Return (X, Y) of the center of cell containing provided text 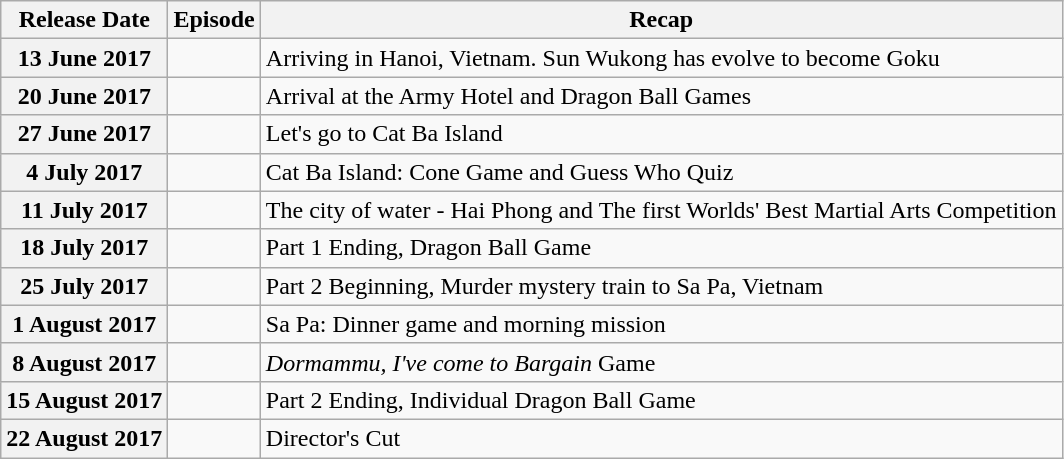
27 June 2017 (84, 134)
The city of water - Hai Phong and The first Worlds' Best Martial Arts Competition (661, 210)
25 July 2017 (84, 286)
Arrival at the Army Hotel and Dragon Ball Games (661, 96)
11 July 2017 (84, 210)
Episode (214, 20)
4 July 2017 (84, 172)
13 June 2017 (84, 58)
20 June 2017 (84, 96)
8 August 2017 (84, 362)
Dormammu, I've come to Bargain Game (661, 362)
Part 1 Ending, Dragon Ball Game (661, 248)
22 August 2017 (84, 438)
Arriving in Hanoi, Vietnam. Sun Wukong has evolve to become Goku (661, 58)
Recap (661, 20)
Director's Cut (661, 438)
Part 2 Beginning, Murder mystery train to Sa Pa, Vietnam (661, 286)
Cat Ba Island: Cone Game and Guess Who Quiz (661, 172)
Sa Pa: Dinner game and morning mission (661, 324)
Release Date (84, 20)
Part 2 Ending, Individual Dragon Ball Game (661, 400)
Let's go to Cat Ba Island (661, 134)
15 August 2017 (84, 400)
1 August 2017 (84, 324)
18 July 2017 (84, 248)
